Scan for the cell matching the given text and deliver its [x, y] coordinate at center. 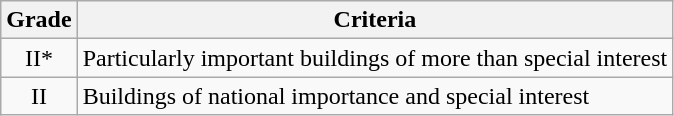
II [39, 96]
Criteria [375, 20]
Grade [39, 20]
II* [39, 58]
Particularly important buildings of more than special interest [375, 58]
Buildings of national importance and special interest [375, 96]
